Detect which cell encompasses the target text, then output its (X, Y) center coordinate. 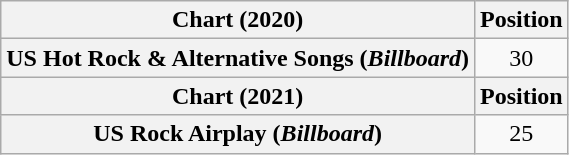
30 (521, 58)
Chart (2020) (238, 20)
US Hot Rock & Alternative Songs (Billboard) (238, 58)
US Rock Airplay (Billboard) (238, 134)
Chart (2021) (238, 96)
25 (521, 134)
